From the cell containing the given text, extract its center point as (x, y) coordinate. 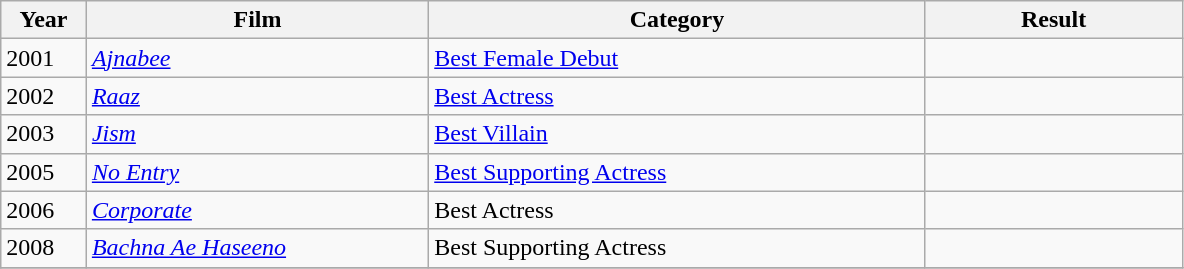
No Entry (257, 172)
Jism (257, 134)
Corporate (257, 210)
Ajnabee (257, 58)
2002 (44, 96)
2008 (44, 248)
Best Villain (677, 134)
Year (44, 20)
Raaz (257, 96)
Film (257, 20)
2005 (44, 172)
2006 (44, 210)
2003 (44, 134)
Best Female Debut (677, 58)
Result (1054, 20)
Bachna Ae Haseeno (257, 248)
Category (677, 20)
2001 (44, 58)
